Locate the cell with the specified text and output its [x, y] center coordinate. 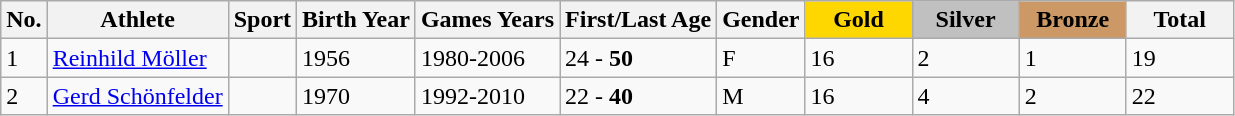
F [761, 58]
19 [1180, 58]
Sport [262, 20]
22 [1180, 96]
1970 [356, 96]
24 - 50 [638, 58]
Athlete [138, 20]
1992-2010 [487, 96]
Total [1180, 20]
Birth Year [356, 20]
4 [966, 96]
First/Last Age [638, 20]
Bronze [1072, 20]
Silver [966, 20]
1956 [356, 58]
Gerd Schönfelder [138, 96]
No. [24, 20]
Gender [761, 20]
Reinhild Möller [138, 58]
Gold [858, 20]
1980-2006 [487, 58]
Games Years [487, 20]
22 - 40 [638, 96]
M [761, 96]
